Determine the [x, y] coordinate at the center of the cell enclosing the given text.  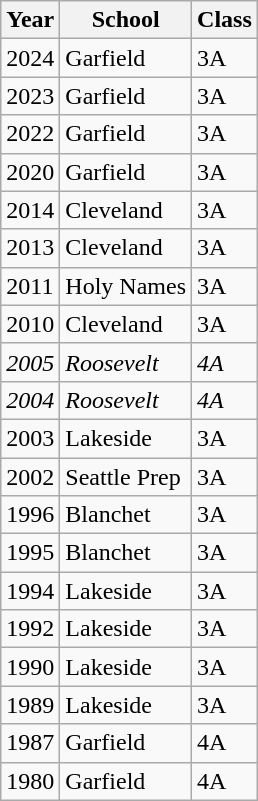
2013 [30, 248]
1995 [30, 553]
2011 [30, 286]
1996 [30, 515]
Holy Names [126, 286]
1990 [30, 667]
1994 [30, 591]
2024 [30, 58]
2003 [30, 438]
Class [225, 20]
2004 [30, 400]
2023 [30, 96]
2022 [30, 134]
2005 [30, 362]
Seattle Prep [126, 477]
2002 [30, 477]
2010 [30, 324]
Year [30, 20]
2014 [30, 210]
1992 [30, 629]
2020 [30, 172]
1980 [30, 781]
1989 [30, 705]
School [126, 20]
1987 [30, 743]
